Return [x, y] of the center of cell containing provided text 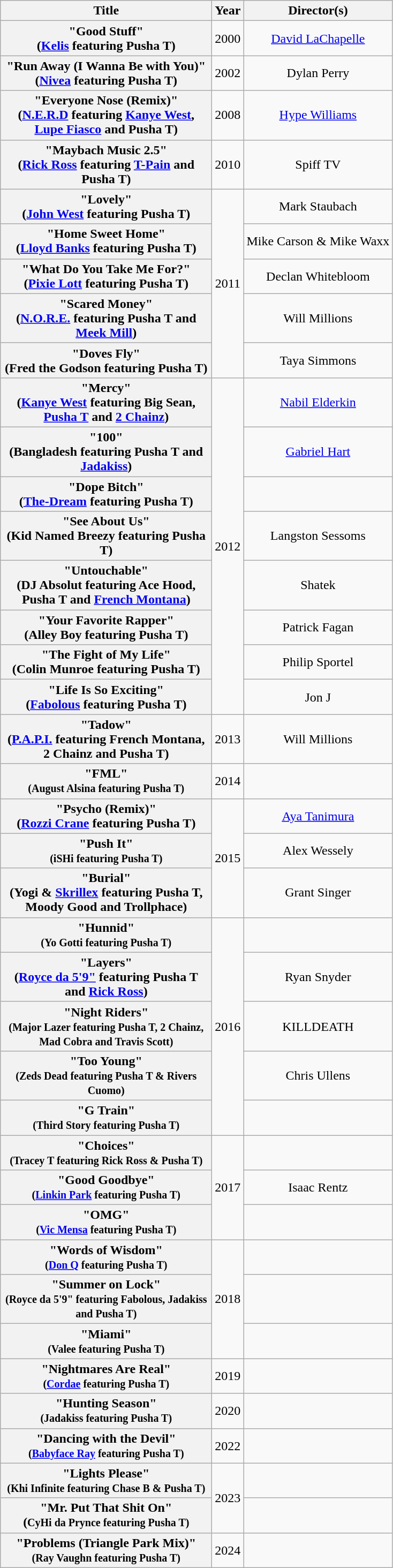
"Dancing with the Devil"(Babyface Ray featuring Pusha T) [106, 1446]
"100"(Bangladesh featuring Pusha T and Jadakiss) [106, 451]
Langston Sessoms [318, 536]
"Mr. Put That Shit On"(CyHi da Prynce featuring Pusha T) [106, 1516]
Shatek [318, 585]
"Burial"(Yogi & Skrillex featuring Pusha T, Moody Good and Trollphace) [106, 893]
2002 [228, 73]
Nabil Elderkin [318, 402]
"Life Is So Exciting"(Fabolous featuring Pusha T) [106, 697]
"Too Young"(Zeds Dead featuring Pusha T & Rivers Cuomo) [106, 1075]
Chris Ullens [318, 1075]
"Hunnid"(Yo Gotti featuring Pusha T) [106, 935]
2019 [228, 1376]
"Miami"(Valee featuring Pusha T) [106, 1341]
2024 [228, 1550]
"Everyone Nose (Remix)"(N.E.R.D featuring Kanye West, Lupe Fiasco and Pusha T) [106, 115]
"Tadow"(P.A.P.I. featuring French Montana, 2 Chainz and Pusha T) [106, 739]
"Lights Please"(Khi Infinite featuring Chase B & Pusha T) [106, 1480]
2008 [228, 115]
"Night Riders"(Major Lazer featuring Pusha T, 2 Chainz, Mad Cobra and Travis Scott) [106, 1026]
"See About Us"(Kid Named Breezy featuring Pusha T) [106, 536]
"Layers"(Royce da 5'9" featuring Pusha T and Rick Ross) [106, 977]
"Mercy"(Kanye West featuring Big Sean, Pusha T and 2 Chainz) [106, 402]
"Hunting Season"(Jadakiss featuring Pusha T) [106, 1411]
Alex Wessely [318, 850]
"Psycho (Remix)"(Rozzi Crane featuring Pusha T) [106, 816]
Hype Williams [318, 115]
Spiff TV [318, 164]
"G Train"(Third Story featuring Pusha T) [106, 1117]
2020 [228, 1411]
"Words of Wisdom"(Don Q featuring Pusha T) [106, 1257]
"Lovely"(John West featuring Pusha T) [106, 207]
"Untouchable"(DJ Absolut featuring Ace Hood, Pusha T and French Montana) [106, 585]
"FML"(August Alsina featuring Pusha T) [106, 781]
"Good Goodbye"(Linkin Park featuring Pusha T) [106, 1188]
Director(s) [318, 11]
Ryan Snyder [318, 977]
"Your Favorite Rapper"(Alley Boy featuring Pusha T) [106, 628]
Jon J [318, 697]
2011 [228, 283]
2017 [228, 1188]
Title [106, 11]
2012 [228, 546]
"Home Sweet Home"(Lloyd Banks featuring Pusha T) [106, 241]
"OMG"(Vic Mensa featuring Pusha T) [106, 1222]
Mike Carson & Mike Waxx [318, 241]
Gabriel Hart [318, 451]
"Maybach Music 2.5"(Rick Ross featuring T-Pain and Pusha T) [106, 164]
Isaac Rentz [318, 1188]
2010 [228, 164]
2018 [228, 1299]
2000 [228, 39]
"Run Away (I Wanna Be with You)"(Nivea featuring Pusha T) [106, 73]
"What Do You Take Me For?"(Pixie Lott featuring Pusha T) [106, 276]
2014 [228, 781]
Dylan Perry [318, 73]
Philip Sportel [318, 662]
"Scared Money"(N.O.R.E. featuring Pusha T and Meek Mill) [106, 318]
Aya Tanimura [318, 816]
"Nightmares Are Real"(Cordae featuring Pusha T) [106, 1376]
"Dope Bitch"(The-Dream featuring Pusha T) [106, 494]
2023 [228, 1498]
"Good Stuff"(Kelis featuring Pusha T) [106, 39]
Taya Simmons [318, 360]
2016 [228, 1026]
Mark Staubach [318, 207]
"Problems (Triangle Park Mix)"(Ray Vaughn featuring Pusha T) [106, 1550]
"The Fight of My Life"(Colin Munroe featuring Pusha T) [106, 662]
"Doves Fly"(Fred the Godson featuring Pusha T) [106, 360]
Declan Whitebloom [318, 276]
"Summer on Lock"(Royce da 5'9" featuring Fabolous, Jadakiss and Pusha T) [106, 1299]
Patrick Fagan [318, 628]
KILLDEATH [318, 1026]
Grant Singer [318, 893]
"Push It"(iSHi featuring Pusha T) [106, 850]
Year [228, 11]
2022 [228, 1446]
David LaChapelle [318, 39]
2013 [228, 739]
2015 [228, 858]
"Choices"(Tracey T featuring Rick Ross & Pusha T) [106, 1152]
